For the text-containing cell, return its midpoint in [X, Y] coordinate format. 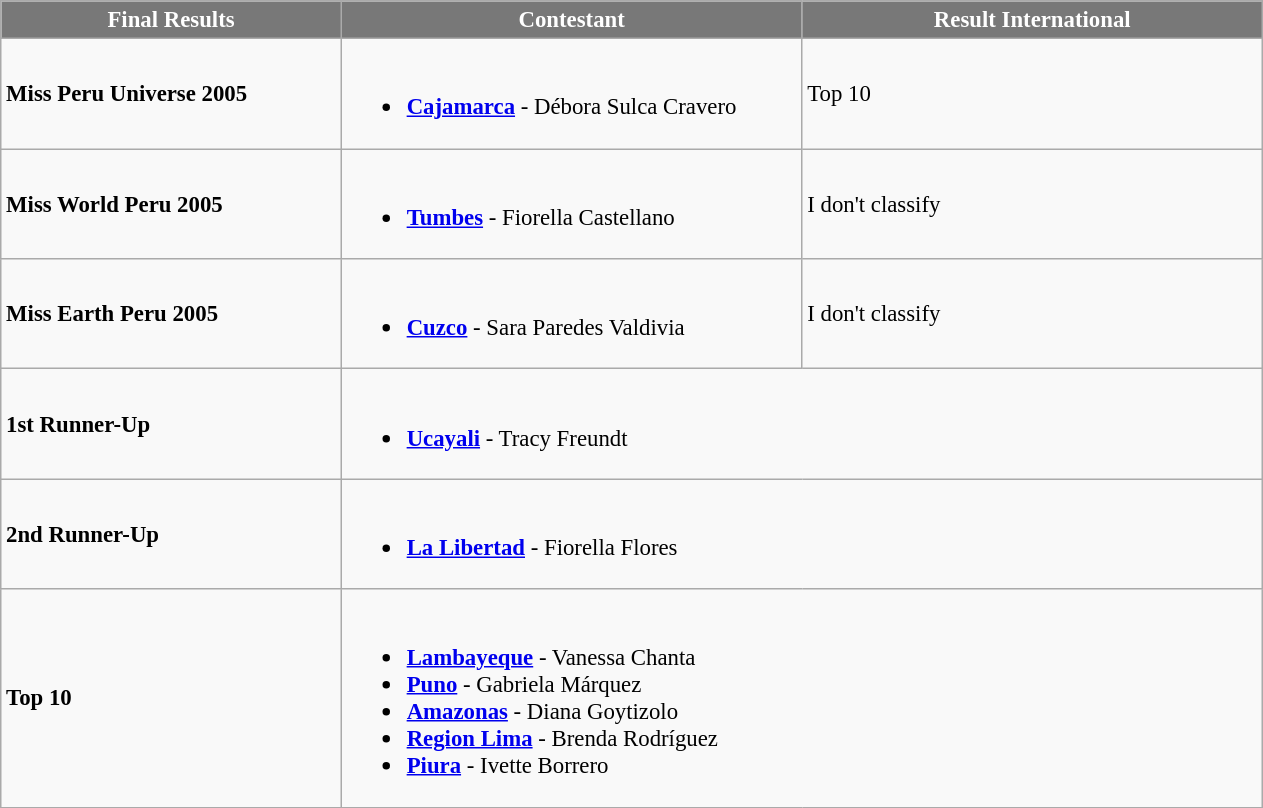
Final Results [172, 20]
Cajamarca - Débora Sulca Cravero [572, 94]
Ucayali - Tracy Freundt [802, 424]
Contestant [572, 20]
2nd Runner-Up [172, 534]
Tumbes - Fiorella Castellano [572, 204]
1st Runner-Up [172, 424]
La Libertad - Fiorella Flores [802, 534]
Miss Peru Universe 2005 [172, 94]
Result International [1032, 20]
Lambayeque - Vanessa Chanta Puno - Gabriela Márquez Amazonas - Diana Goytizolo Region Lima - Brenda Rodríguez Piura - Ivette Borrero [802, 698]
Cuzco - Sara Paredes Valdivia [572, 314]
Miss World Peru 2005 [172, 204]
Miss Earth Peru 2005 [172, 314]
